Return (X, Y) of the center of cell containing provided text 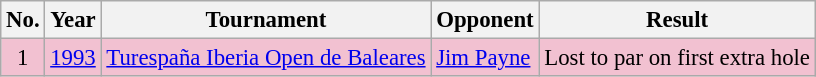
No. (23, 20)
Tournament (266, 20)
Turespaña Iberia Open de Baleares (266, 58)
Jim Payne (485, 58)
Opponent (485, 20)
Lost to par on first extra hole (677, 58)
1 (23, 58)
Result (677, 20)
Year (73, 20)
1993 (73, 58)
